Locate the cell with the specified text and output its [X, Y] center coordinate. 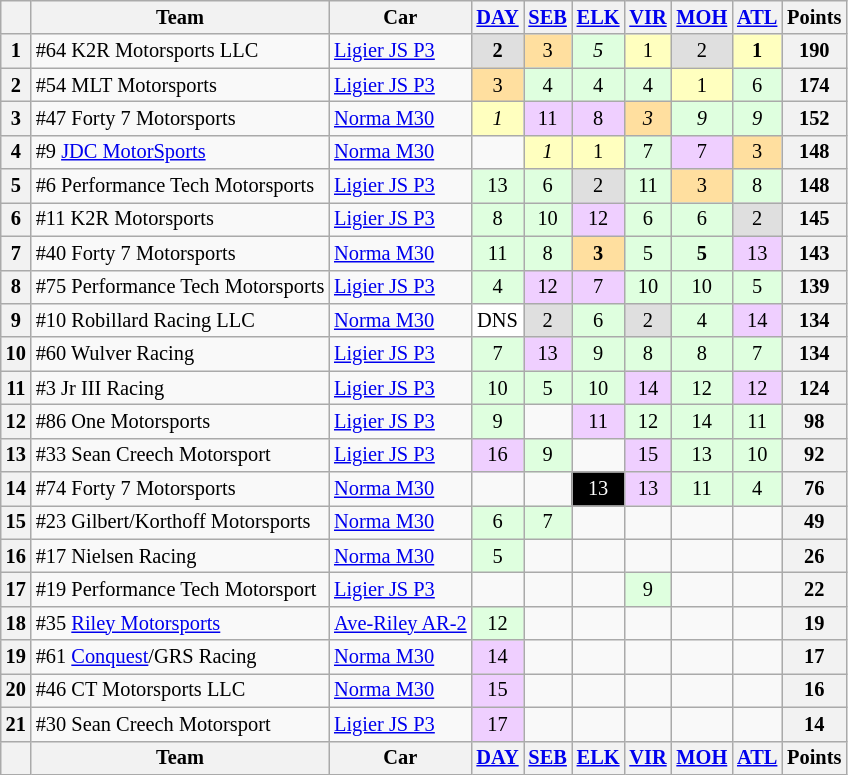
#6 Performance Tech Motorsports [180, 186]
#74 Forty 7 Motorsports [180, 489]
#17 Nielsen Racing [180, 556]
20 [16, 690]
98 [814, 421]
124 [814, 388]
92 [814, 455]
#86 One Motorsports [180, 421]
#60 Wulver Racing [180, 354]
Ave-Riley AR-2 [400, 623]
#9 JDC MotorSports [180, 152]
21 [16, 724]
#64 K2R Motorsports LLC [180, 51]
#40 Forty 7 Motorsports [180, 253]
#47 Forty 7 Motorsports [180, 118]
76 [814, 489]
#19 Performance Tech Motorsport [180, 589]
#33 Sean Creech Motorsport [180, 455]
22 [814, 589]
174 [814, 85]
139 [814, 287]
#10 Robillard Racing LLC [180, 320]
152 [814, 118]
145 [814, 219]
143 [814, 253]
#75 Performance Tech Motorsports [180, 287]
#61 Conquest/GRS Racing [180, 657]
#11 K2R Motorsports [180, 219]
#35 Riley Motorsports [180, 623]
#54 MLT Motorsports [180, 85]
#30 Sean Creech Motorsport [180, 724]
#3 Jr III Racing [180, 388]
18 [16, 623]
#46 CT Motorsports LLC [180, 690]
#23 Gilbert/Korthoff Motorsports [180, 522]
26 [814, 556]
DNS [498, 320]
49 [814, 522]
190 [814, 51]
